Scan for the cell matching the given text and deliver its [x, y] coordinate at center. 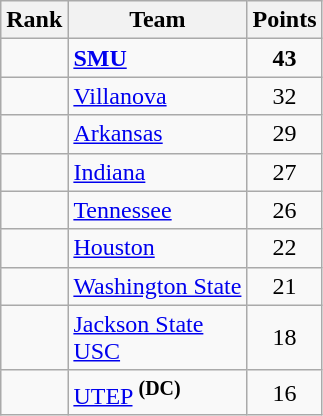
21 [284, 286]
Tennessee [158, 210]
27 [284, 172]
Indiana [158, 172]
Team [158, 20]
29 [284, 134]
Points [284, 20]
32 [284, 96]
Washington State [158, 286]
22 [284, 248]
SMU [158, 58]
UTEP (DC) [158, 392]
Rank [34, 20]
16 [284, 392]
43 [284, 58]
Arkansas [158, 134]
26 [284, 210]
Jackson StateUSC [158, 338]
Villanova [158, 96]
Houston [158, 248]
18 [284, 338]
